Return the (X, Y) coordinate for the center point of the cell that contains the specified text.  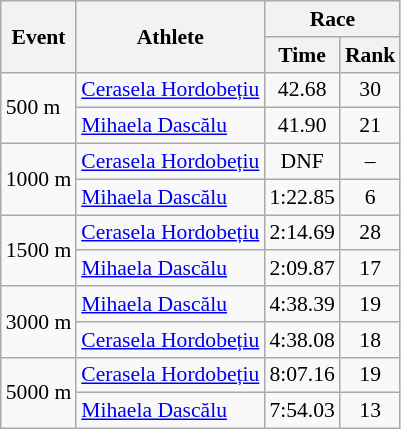
30 (370, 90)
– (370, 162)
Time (302, 55)
1500 m (38, 250)
2:09.87 (302, 269)
8:07.16 (302, 375)
42.68 (302, 90)
Rank (370, 55)
18 (370, 340)
Athlete (170, 36)
1000 m (38, 180)
DNF (302, 162)
17 (370, 269)
3000 m (38, 322)
500 m (38, 108)
2:14.69 (302, 233)
6 (370, 197)
Event (38, 36)
4:38.39 (302, 304)
5000 m (38, 392)
13 (370, 411)
Race (332, 19)
1:22.85 (302, 197)
4:38.08 (302, 340)
21 (370, 126)
7:54.03 (302, 411)
28 (370, 233)
41.90 (302, 126)
